Detect which cell encompasses the target text, then output its (X, Y) center coordinate. 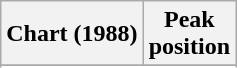
Chart (1988) (72, 34)
Peakposition (189, 34)
